Extract the (x, y) coordinate from the center of the cell holding the provided text.  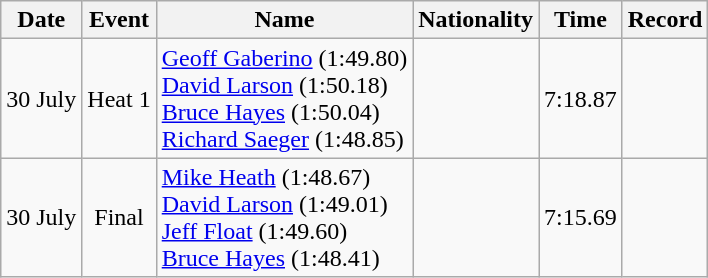
Nationality (476, 20)
Record (665, 20)
Geoff Gaberino (1:49.80)David Larson (1:50.18)Bruce Hayes (1:50.04)Richard Saeger (1:48.85) (284, 98)
Heat 1 (119, 98)
Final (119, 218)
Mike Heath (1:48.67)David Larson (1:49.01)Jeff Float (1:49.60)Bruce Hayes (1:48.41) (284, 218)
7:15.69 (580, 218)
Date (42, 20)
7:18.87 (580, 98)
Event (119, 20)
Time (580, 20)
Name (284, 20)
